Output the (X, Y) coordinate of the center of the cell containing the given text.  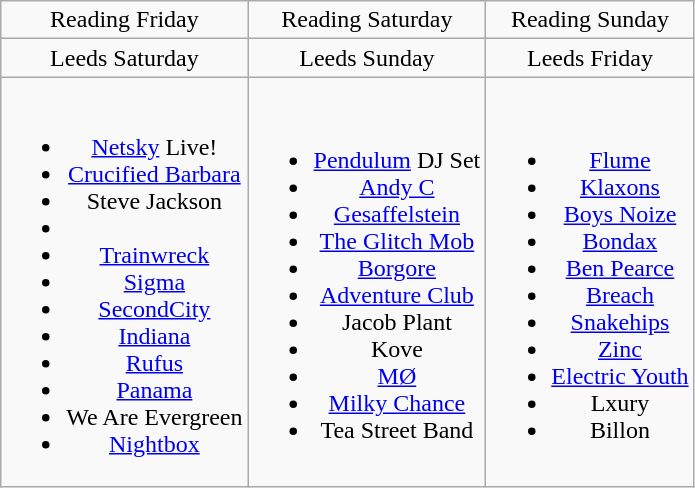
Pendulum DJ SetAndy CGesaffelsteinThe Glitch MobBorgoreAdventure ClubJacob PlantKoveMØMilky ChanceTea Street Band (367, 282)
Leeds Saturday (124, 58)
Reading Friday (124, 20)
FlumeKlaxonsBoys NoizeBondaxBen PearceBreachSnakehipsZincElectric YouthLxuryBillon (590, 282)
Reading Saturday (367, 20)
Leeds Friday (590, 58)
Leeds Sunday (367, 58)
Reading Sunday (590, 20)
Netsky Live!Crucified BarbaraSteve JacksonTrainwreckSigmaSecondCityIndianaRufusPanamaWe Are EvergreenNightbox (124, 282)
